Return (x, y) of the center of cell containing provided text 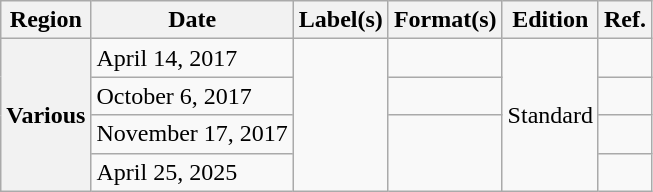
April 14, 2017 (192, 58)
Various (46, 115)
Format(s) (445, 20)
Region (46, 20)
Edition (550, 20)
Standard (550, 115)
November 17, 2017 (192, 134)
Date (192, 20)
Label(s) (340, 20)
Ref. (624, 20)
April 25, 2025 (192, 172)
October 6, 2017 (192, 96)
